Locate the cell with the specified text and output its (X, Y) center coordinate. 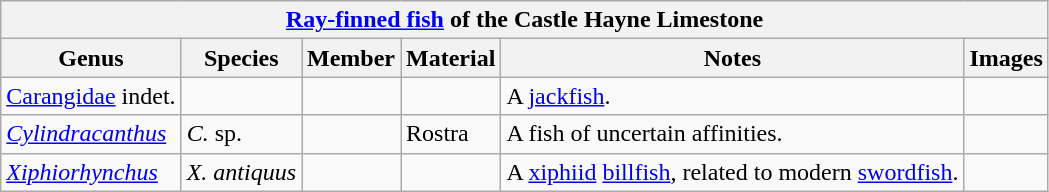
Member (352, 58)
Notes (732, 58)
Ray-finned fish of the Castle Hayne Limestone (525, 20)
C. sp. (241, 134)
Material (451, 58)
Images (1006, 58)
Species (241, 58)
Cylindracanthus (91, 134)
A fish of uncertain affinities. (732, 134)
Rostra (451, 134)
A jackfish. (732, 96)
Carangidae indet. (91, 96)
Genus (91, 58)
A xiphiid billfish, related to modern swordfish. (732, 172)
X. antiquus (241, 172)
Xiphiorhynchus (91, 172)
